Detect which cell encompasses the target text, then output its (X, Y) center coordinate. 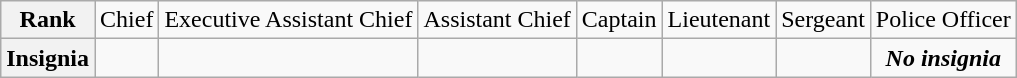
Sergeant (824, 20)
Assistant Chief (497, 20)
Insignia (48, 58)
Captain (619, 20)
Rank (48, 20)
No insignia (943, 58)
Chief (127, 20)
Lieutenant (719, 20)
Police Officer (943, 20)
Executive Assistant Chief (288, 20)
